Output the (x, y) coordinate of the center of the cell containing the given text.  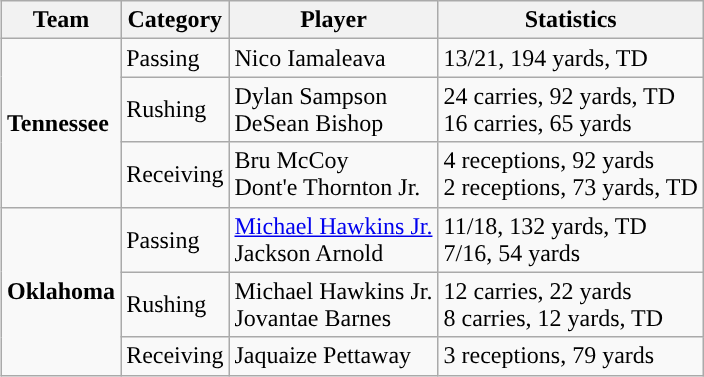
Player (334, 20)
13/21, 194 yards, TD (570, 58)
Jaquaize Pettaway (334, 356)
Team (62, 20)
3 receptions, 79 yards (570, 356)
Nico Iamaleava (334, 58)
Dylan SampsonDeSean Bishop (334, 110)
Michael Hawkins Jr.Jovantae Barnes (334, 304)
Category (175, 20)
11/18, 132 yards, TD7/16, 54 yards (570, 240)
12 carries, 22 yards8 carries, 12 yards, TD (570, 304)
Michael Hawkins Jr.Jackson Arnold (334, 240)
Oklahoma (62, 291)
4 receptions, 92 yards2 receptions, 73 yards, TD (570, 174)
Tennessee (62, 123)
Bru McCoyDont'e Thornton Jr. (334, 174)
Statistics (570, 20)
24 carries, 92 yards, TD16 carries, 65 yards (570, 110)
